Find where the given text appears and provide that cell's center as [x, y] coordinate. 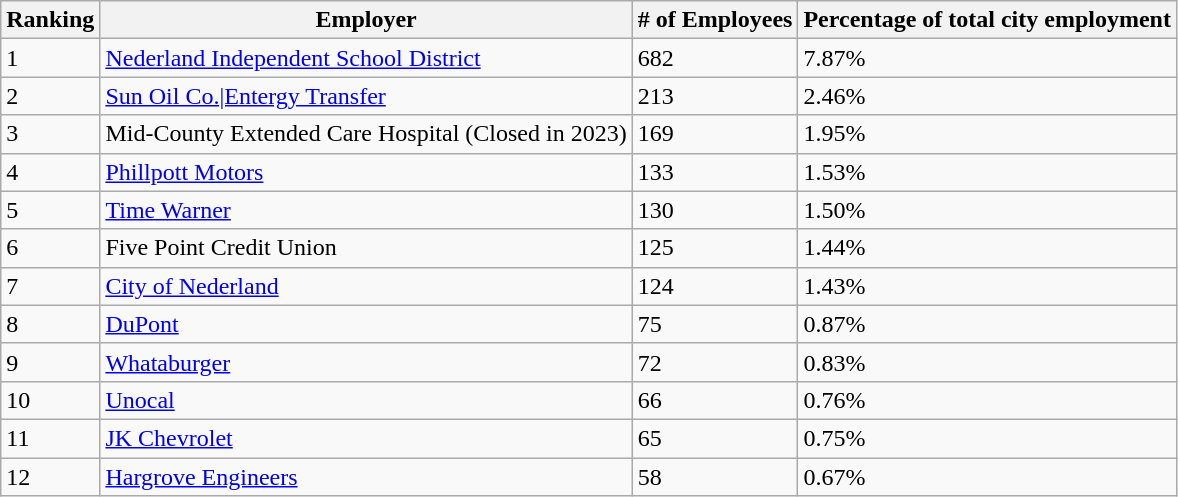
# of Employees [715, 20]
9 [50, 362]
0.87% [987, 324]
4 [50, 172]
133 [715, 172]
169 [715, 134]
City of Nederland [366, 286]
5 [50, 210]
Sun Oil Co.|Entergy Transfer [366, 96]
65 [715, 438]
125 [715, 248]
Whataburger [366, 362]
Hargrove Engineers [366, 477]
3 [50, 134]
1.95% [987, 134]
7 [50, 286]
1.50% [987, 210]
682 [715, 58]
1.43% [987, 286]
2.46% [987, 96]
75 [715, 324]
58 [715, 477]
10 [50, 400]
Mid-County Extended Care Hospital (Closed in 2023) [366, 134]
DuPont [366, 324]
JK Chevrolet [366, 438]
7.87% [987, 58]
213 [715, 96]
1.53% [987, 172]
0.83% [987, 362]
Employer [366, 20]
Percentage of total city employment [987, 20]
Ranking [50, 20]
0.75% [987, 438]
8 [50, 324]
12 [50, 477]
1.44% [987, 248]
Time Warner [366, 210]
6 [50, 248]
2 [50, 96]
Phillpott Motors [366, 172]
1 [50, 58]
Unocal [366, 400]
124 [715, 286]
66 [715, 400]
0.76% [987, 400]
Five Point Credit Union [366, 248]
Nederland Independent School District [366, 58]
0.67% [987, 477]
130 [715, 210]
72 [715, 362]
11 [50, 438]
